Return the (x, y) coordinate for the center point of the cell that contains the specified text.  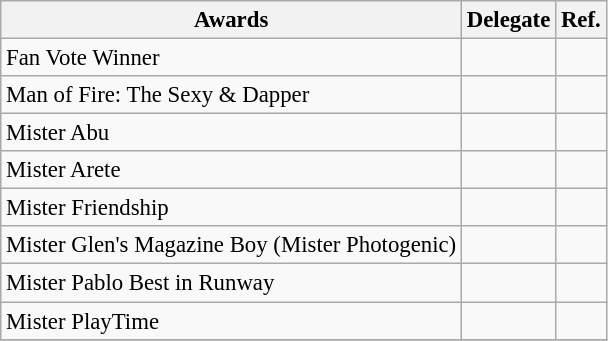
Delegate (509, 20)
Mister PlayTime (232, 321)
Man of Fire: The Sexy & Dapper (232, 95)
Ref. (581, 20)
Mister Arete (232, 170)
Mister Abu (232, 133)
Fan Vote Winner (232, 58)
Awards (232, 20)
Mister Glen's Magazine Boy (Mister Photogenic) (232, 245)
Mister Friendship (232, 208)
Mister Pablo Best in Runway (232, 283)
